Find where the given text appears and provide that cell's center as [X, Y] coordinate. 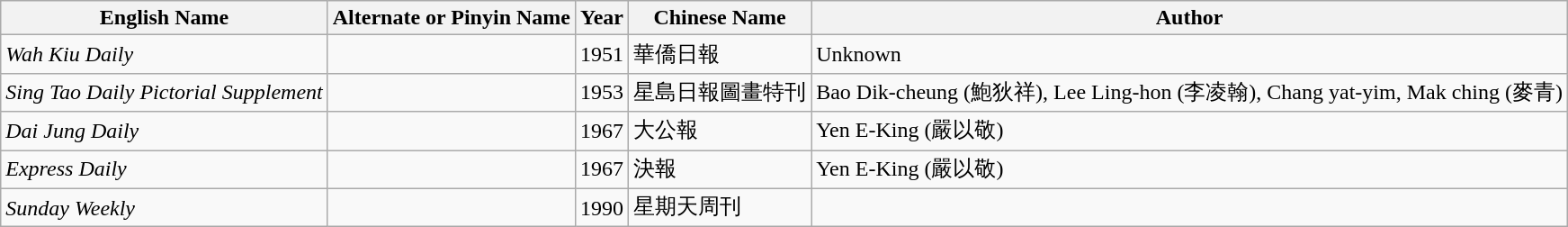
Wah Kiu Daily [164, 54]
星期天周刊 [720, 207]
1951 [601, 54]
星島日報圖畫特刊 [720, 92]
Dai Jung Daily [164, 132]
大公報 [720, 132]
Alternate or Pinyin Name [452, 18]
Bao Dik-cheung (鮑狄祥), Lee Ling-hon (李凌翰), Chang yat-yim, Mak ching (麥青) [1189, 92]
1990 [601, 207]
Express Daily [164, 169]
Year [601, 18]
Unknown [1189, 54]
Author [1189, 18]
Sing Tao Daily Pictorial Supplement [164, 92]
華僑日報 [720, 54]
English Name [164, 18]
Chinese Name [720, 18]
決報 [720, 169]
Sunday Weekly [164, 207]
1953 [601, 92]
